Determine the [x, y] coordinate at the center of the cell enclosing the given text.  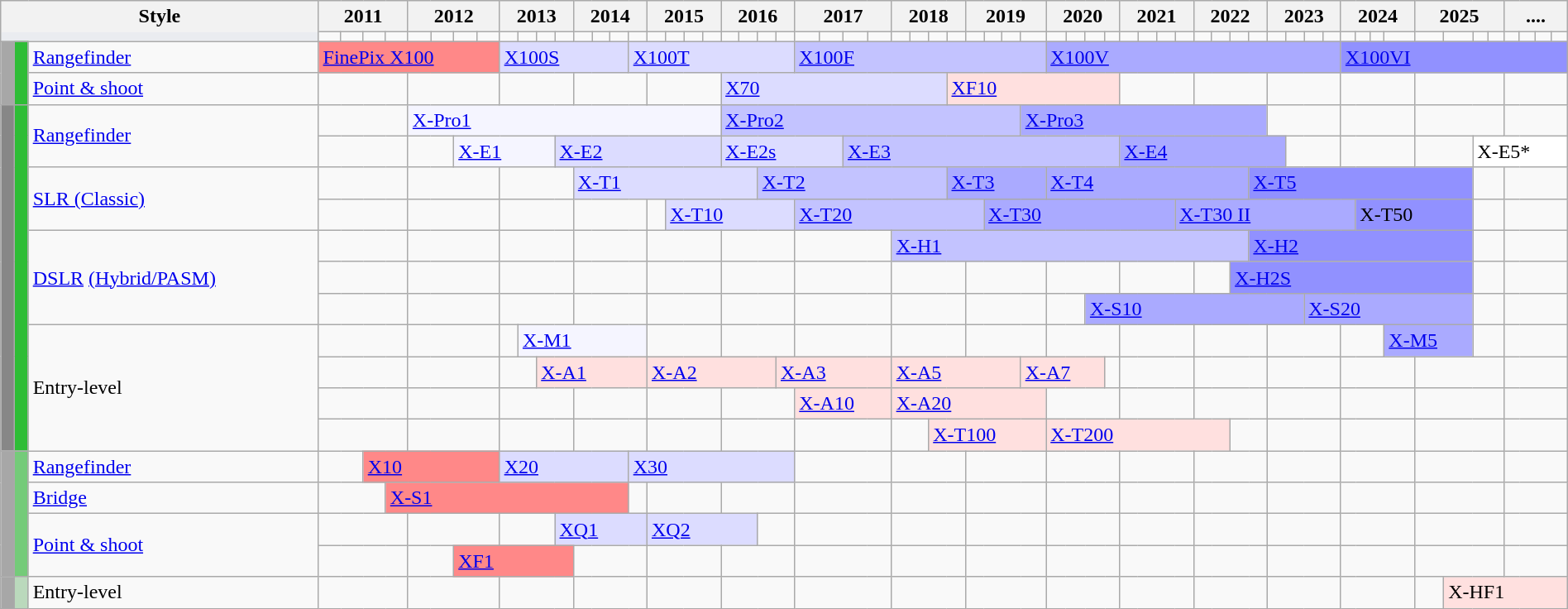
X-M5 [1429, 340]
2023 [1303, 17]
X-T5 [1361, 183]
X-Pro1 [564, 120]
X-M1 [582, 340]
X-E2 [638, 151]
X10 [432, 467]
X-A2 [711, 372]
X-H2S [1351, 277]
X100F [920, 57]
X20 [564, 467]
X-T1 [665, 183]
2025 [1460, 17]
.... [1537, 17]
X-T10 [730, 214]
X-A5 [956, 372]
2021 [1156, 17]
2012 [453, 17]
X-T30 [1080, 214]
Bridge [174, 498]
X-H1 [1070, 246]
X100VI [1454, 57]
FinePix X100 [409, 57]
2014 [610, 17]
X-T100 [987, 435]
SLR (Classic) [174, 199]
2017 [844, 17]
X-E5* [1520, 151]
2016 [758, 17]
X70 [834, 89]
X-A1 [592, 372]
2013 [536, 17]
Style [160, 17]
XQ2 [702, 530]
X-A3 [834, 372]
X-T200 [1138, 435]
XF10 [1034, 89]
X-T4 [1148, 183]
X-T50 [1414, 214]
X-A7 [1063, 372]
DSLR (Hybrid/PASM) [174, 277]
2015 [683, 17]
2022 [1231, 17]
X-E1 [504, 151]
X-A20 [969, 404]
2018 [928, 17]
X-Pro3 [1144, 120]
X100V [1194, 57]
X-E2s [782, 151]
2024 [1378, 17]
X-A10 [844, 404]
X-T20 [890, 214]
X-H2 [1361, 246]
X-S1 [507, 498]
X30 [711, 467]
X100T [711, 57]
X-E3 [981, 151]
XF1 [514, 561]
X-Pro2 [872, 120]
2020 [1083, 17]
X-S20 [1389, 309]
XQ1 [600, 530]
X-HF1 [1506, 592]
2011 [363, 17]
X-S10 [1194, 309]
X-T30 II [1265, 214]
X-T3 [997, 183]
X-E4 [1202, 151]
2019 [1006, 17]
X-T2 [852, 183]
X100S [564, 57]
